Capture the cell that displays the provided text and extract its (X, Y) central coordinate. 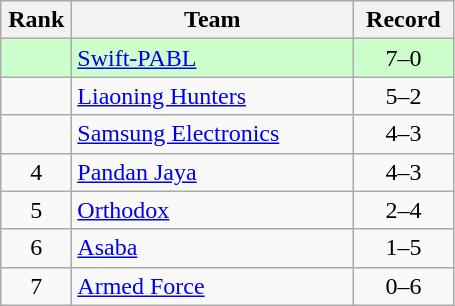
Samsung Electronics (212, 134)
Liaoning Hunters (212, 96)
4 (36, 172)
Rank (36, 20)
Record (404, 20)
0–6 (404, 286)
Armed Force (212, 286)
Pandan Jaya (212, 172)
Asaba (212, 248)
6 (36, 248)
1–5 (404, 248)
2–4 (404, 210)
Orthodox (212, 210)
5 (36, 210)
7–0 (404, 58)
5–2 (404, 96)
7 (36, 286)
Team (212, 20)
Swift-PABL (212, 58)
